Locate the cell with the specified text and output its (x, y) center coordinate. 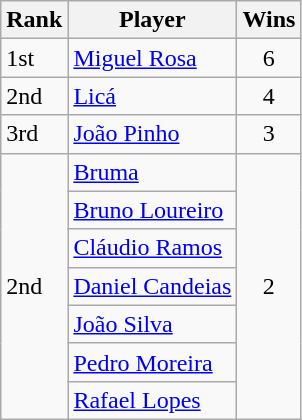
3 (269, 134)
6 (269, 58)
Rafael Lopes (152, 400)
João Pinho (152, 134)
João Silva (152, 324)
1st (34, 58)
2 (269, 286)
Daniel Candeias (152, 286)
4 (269, 96)
Bruma (152, 172)
3rd (34, 134)
Miguel Rosa (152, 58)
Licá (152, 96)
Pedro Moreira (152, 362)
Player (152, 20)
Bruno Loureiro (152, 210)
Wins (269, 20)
Cláudio Ramos (152, 248)
Rank (34, 20)
